Output the [x, y] coordinate of the center of the cell containing the given text.  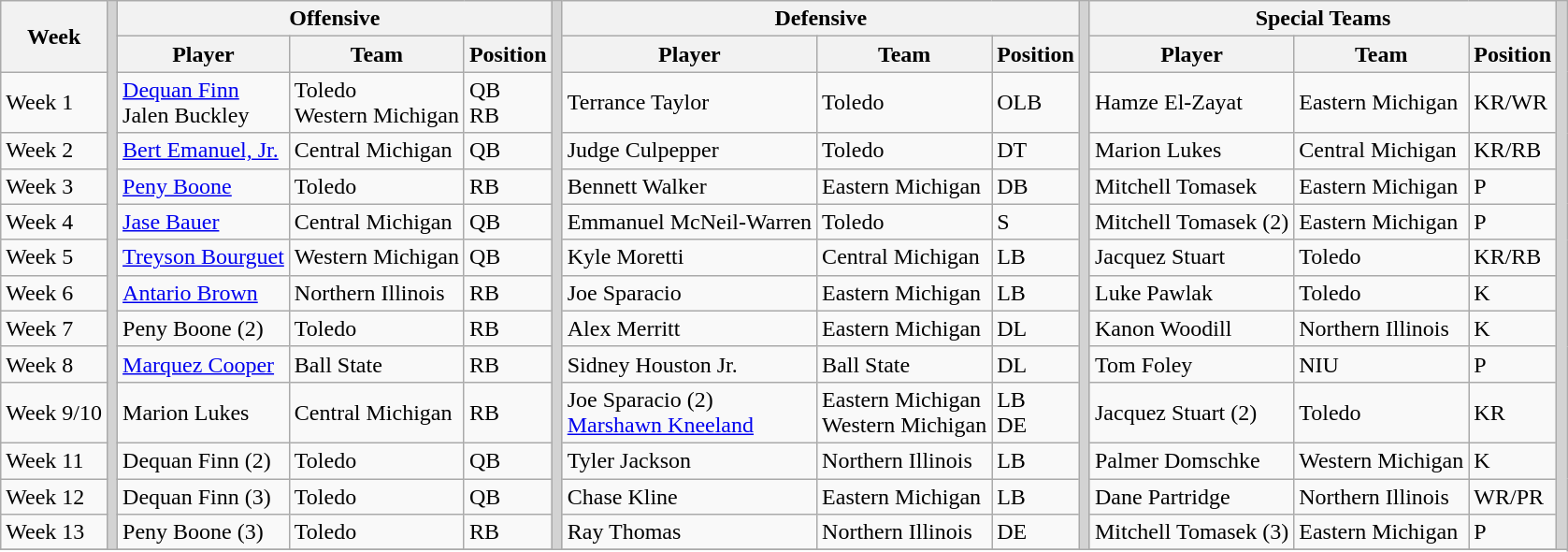
Eastern MichiganWestern Michigan [905, 412]
Emmanuel McNeil-Warren [689, 222]
Week 1 [54, 103]
Special Teams [1322, 19]
Peny Boone (2) [204, 328]
NIU [1382, 364]
S [1036, 222]
Bennett Walker [689, 186]
Defensive [821, 19]
Week 5 [54, 257]
Jacquez Stuart [1191, 257]
Sidney Houston Jr. [689, 364]
Jacquez Stuart (2) [1191, 412]
Hamze El-Zayat [1191, 103]
Marquez Cooper [204, 364]
Kanon Woodill [1191, 328]
KR [1513, 412]
Week 4 [54, 222]
ToledoWestern Michigan [376, 103]
Luke Pawlak [1191, 293]
OLB [1036, 103]
Tyler Jackson [689, 460]
Offensive [335, 19]
Week 2 [54, 151]
QBRB [508, 103]
DE [1036, 532]
Week 3 [54, 186]
Peny Boone [204, 186]
Week 11 [54, 460]
Dequan Finn (3) [204, 497]
Week 8 [54, 364]
Dane Partridge [1191, 497]
Jase Bauer [204, 222]
WR/PR [1513, 497]
Alex Merritt [689, 328]
Joe Sparacio [689, 293]
Judge Culpepper [689, 151]
Week 12 [54, 497]
KR/WR [1513, 103]
Treyson Bourguet [204, 257]
Terrance Taylor [689, 103]
Week 6 [54, 293]
Mitchell Tomasek (2) [1191, 222]
Week [54, 36]
Mitchell Tomasek [1191, 186]
Antario Brown [204, 293]
Chase Kline [689, 497]
Palmer Domschke [1191, 460]
Dequan FinnJalen Buckley [204, 103]
Joe Sparacio (2)Marshawn Kneeland [689, 412]
Week 7 [54, 328]
DB [1036, 186]
LBDE [1036, 412]
Peny Boone (3) [204, 532]
Bert Emanuel, Jr. [204, 151]
Ray Thomas [689, 532]
Kyle Moretti [689, 257]
Tom Foley [1191, 364]
Mitchell Tomasek (3) [1191, 532]
Week 9/10 [54, 412]
Week 13 [54, 532]
DT [1036, 151]
Dequan Finn (2) [204, 460]
